Output the [x, y] coordinate of the center of the cell containing the given text.  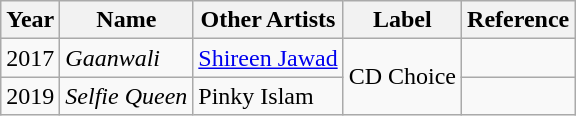
Selfie Queen [126, 96]
Label [402, 20]
CD Choice [402, 77]
2019 [30, 96]
Year [30, 20]
Other Artists [268, 20]
Gaanwali [126, 58]
Pinky Islam [268, 96]
2017 [30, 58]
Name [126, 20]
Shireen Jawad [268, 58]
Reference [518, 20]
